Capture the cell that displays the provided text and extract its (x, y) central coordinate. 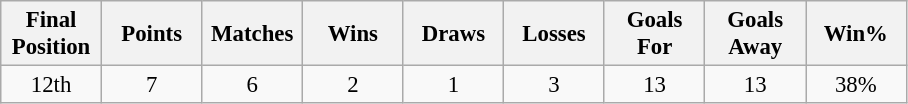
Matches (252, 34)
6 (252, 85)
3 (554, 85)
38% (856, 85)
Losses (554, 34)
12th (52, 85)
Goals For (654, 34)
Wins (354, 34)
Win% (856, 34)
7 (152, 85)
2 (354, 85)
Draws (454, 34)
1 (454, 85)
Points (152, 34)
Goals Away (756, 34)
Final Position (52, 34)
